For the text-containing cell, return its midpoint in (X, Y) coordinate format. 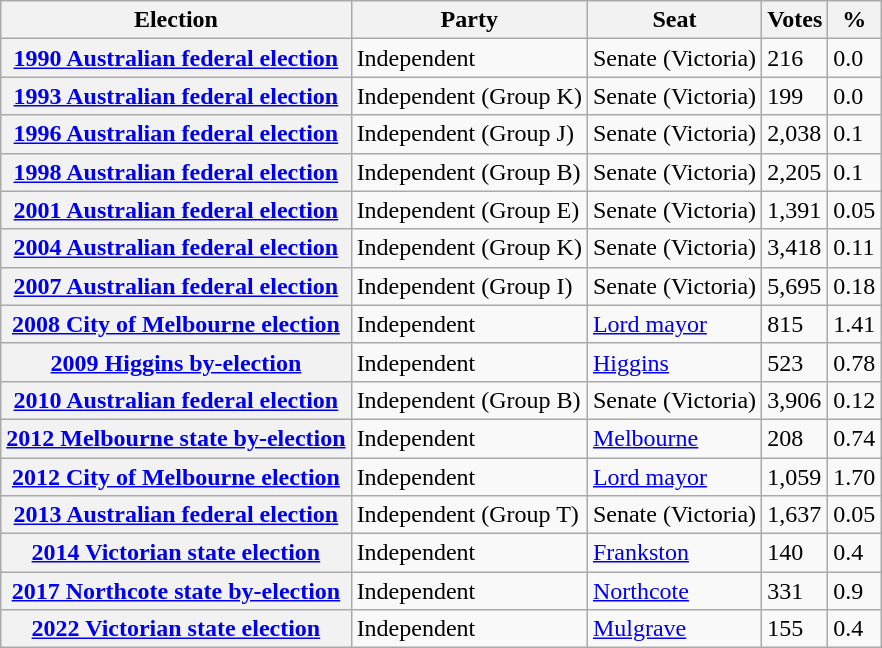
Votes (795, 20)
2,038 (795, 134)
1993 Australian federal election (176, 96)
Independent (Group E) (469, 210)
2007 Australian federal election (176, 286)
2012 Melbourne state by-election (176, 438)
523 (795, 362)
1996 Australian federal election (176, 134)
1.41 (854, 324)
2022 Victorian state election (176, 629)
2017 Northcote state by-election (176, 591)
0.11 (854, 248)
0.78 (854, 362)
155 (795, 629)
2004 Australian federal election (176, 248)
2013 Australian federal election (176, 515)
Higgins (674, 362)
2,205 (795, 172)
Melbourne (674, 438)
5,695 (795, 286)
Seat (674, 20)
2010 Australian federal election (176, 400)
331 (795, 591)
216 (795, 58)
0.18 (854, 286)
0.12 (854, 400)
3,906 (795, 400)
Party (469, 20)
1,637 (795, 515)
Election (176, 20)
Independent (Group T) (469, 515)
0.74 (854, 438)
0.9 (854, 591)
Frankston (674, 553)
Independent (Group J) (469, 134)
2014 Victorian state election (176, 553)
2009 Higgins by-election (176, 362)
815 (795, 324)
Independent (Group I) (469, 286)
2001 Australian federal election (176, 210)
1.70 (854, 477)
140 (795, 553)
1990 Australian federal election (176, 58)
1998 Australian federal election (176, 172)
208 (795, 438)
Mulgrave (674, 629)
1,391 (795, 210)
% (854, 20)
3,418 (795, 248)
2012 City of Melbourne election (176, 477)
Northcote (674, 591)
199 (795, 96)
2008 City of Melbourne election (176, 324)
1,059 (795, 477)
